Return the [X, Y] coordinate for the center point of the cell that contains the specified text.  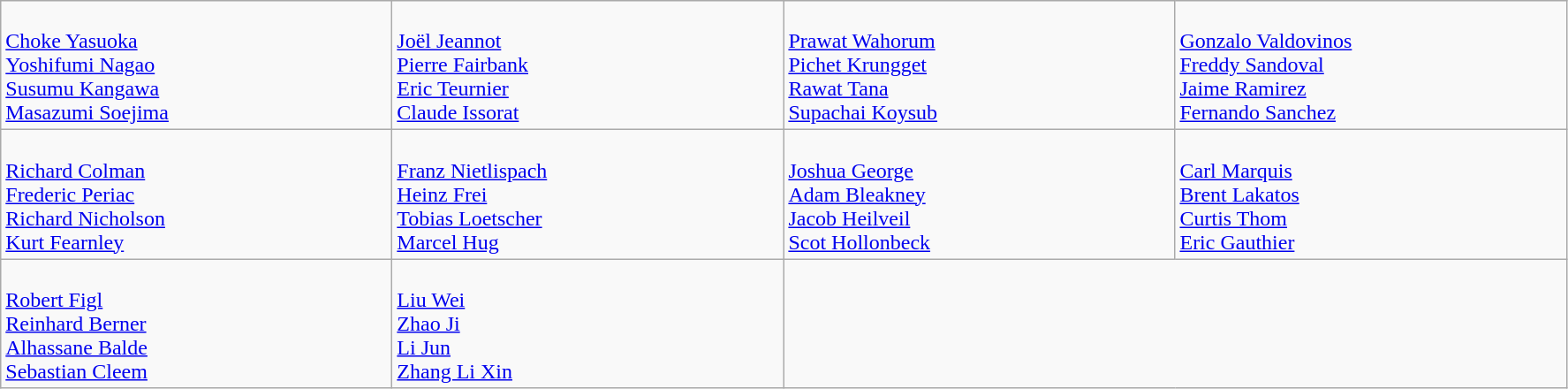
Joël JeannotPierre FairbankEric TeurnierClaude Issorat [588, 65]
Richard ColmanFrederic PeriacRichard NicholsonKurt Fearnley [196, 194]
Robert FiglReinhard BernerAlhassane BaldeSebastian Cleem [196, 324]
Carl MarquisBrent LakatosCurtis ThomEric Gauthier [1371, 194]
Choke YasuokaYoshifumi NagaoSusumu KangawaMasazumi Soejima [196, 65]
Liu WeiZhao JiLi JunZhang Li Xin [588, 324]
Gonzalo ValdovinosFreddy SandovalJaime RamirezFernando Sanchez [1371, 65]
Franz NietlispachHeinz FreiTobias LoetscherMarcel Hug [588, 194]
Prawat WahorumPichet KrunggetRawat TanaSupachai Koysub [979, 65]
Joshua GeorgeAdam BleakneyJacob HeilveilScot Hollonbeck [979, 194]
